Output the (X, Y) coordinate of the center of the cell containing the given text.  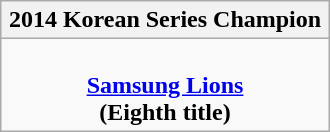
Samsung Lions(Eighth title) (165, 85)
2014 Korean Series Champion (165, 20)
